Extract the [X, Y] coordinate from the center of the cell holding the provided text.  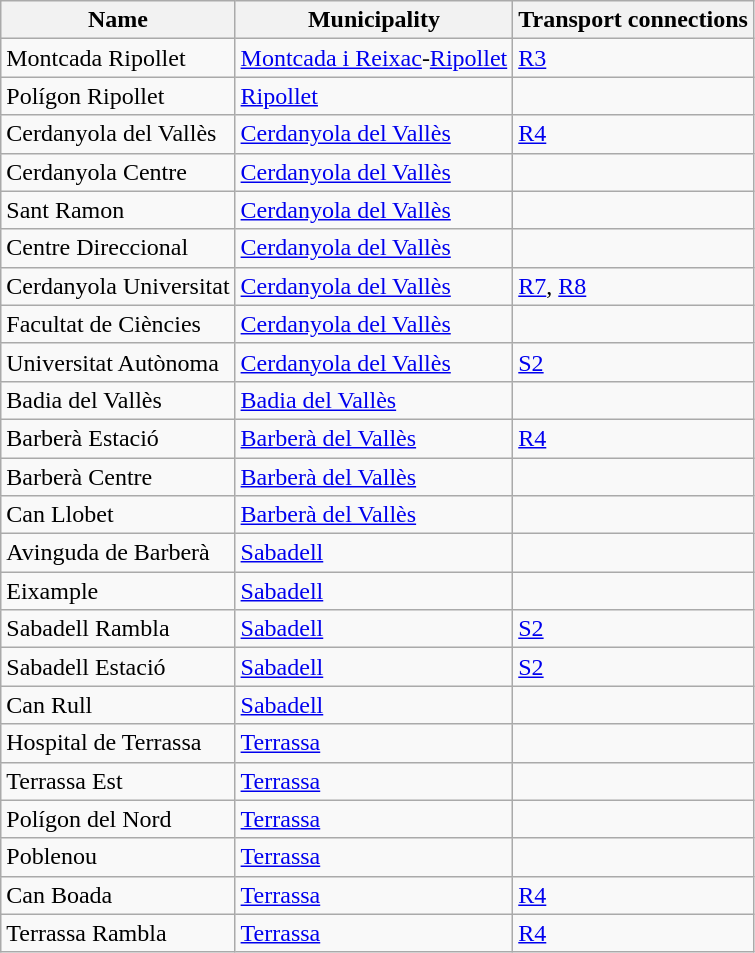
Can Rull [118, 705]
Barberà Centre [118, 477]
Polígon del Nord [118, 819]
Sant Ramon [118, 210]
Facultat de Ciències [118, 324]
Municipality [374, 20]
Cerdanyola Centre [118, 172]
Sabadell Rambla [118, 629]
Terrassa Rambla [118, 933]
Can Llobet [118, 515]
Barberà Estació [118, 438]
R3 [634, 58]
Ripollet [374, 96]
Centre Direccional [118, 248]
Transport connections [634, 20]
Universitat Autònoma [118, 362]
Can Boada [118, 895]
Terrassa Est [118, 781]
Montcada i Reixac-Ripollet [374, 58]
Eixample [118, 591]
Hospital de Terrassa [118, 743]
Montcada Ripollet [118, 58]
Poblenou [118, 857]
R7, R8 [634, 286]
Avinguda de Barberà [118, 553]
Cerdanyola Universitat [118, 286]
Sabadell Estació [118, 667]
Name [118, 20]
Polígon Ripollet [118, 96]
